Return [X, Y] of the center of cell containing provided text 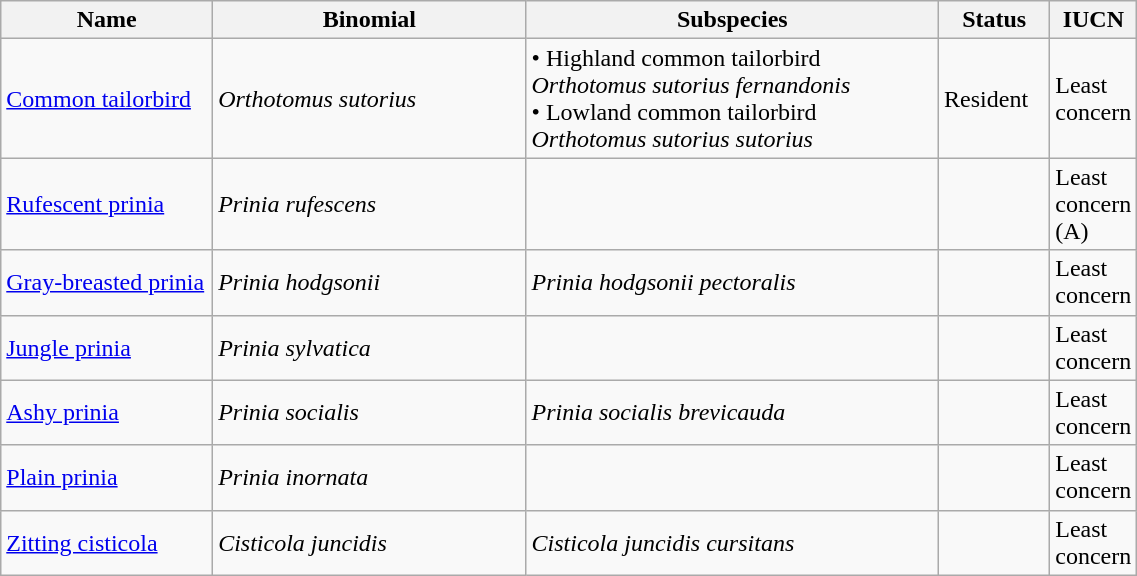
Cisticola juncidis [370, 542]
Orthotomus sutorius [370, 98]
Binomial [370, 20]
Prinia socialis brevicauda [732, 412]
Ashy prinia [107, 412]
Prinia sylvatica [370, 348]
Zitting cisticola [107, 542]
Common tailorbird [107, 98]
IUCN [1094, 20]
Subspecies [732, 20]
Prinia rufescens [370, 204]
Cisticola juncidis cursitans [732, 542]
Jungle prinia [107, 348]
Prinia inornata [370, 478]
Status [994, 20]
Prinia hodgsonii [370, 282]
Prinia socialis [370, 412]
• Highland common tailorbirdOrthotomus sutorius fernandonis• Lowland common tailorbirdOrthotomus sutorius sutorius [732, 98]
Plain prinia [107, 478]
Gray-breasted prinia [107, 282]
Least concern(A) [1094, 204]
Rufescent prinia [107, 204]
Name [107, 20]
Resident [994, 98]
Prinia hodgsonii pectoralis [732, 282]
